Return the [x, y] coordinate for the center point of the cell that contains the specified text.  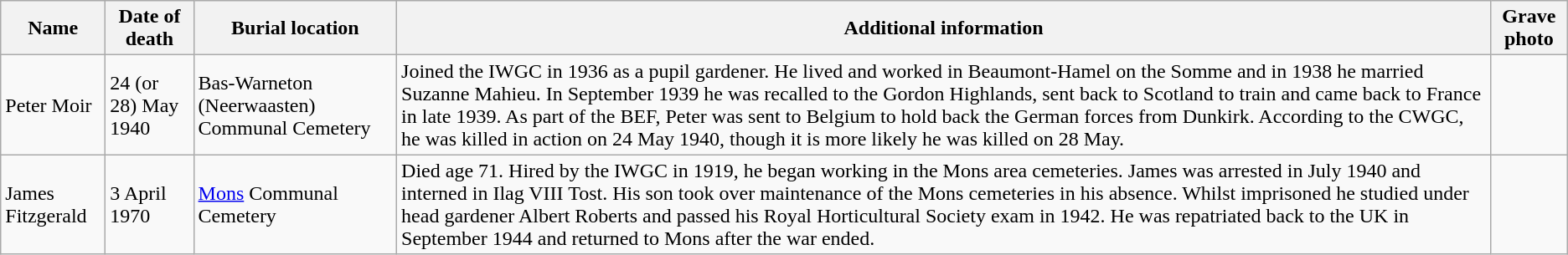
Date of death [149, 28]
3 April 1970 [149, 204]
James Fitzgerald [54, 204]
Name [54, 28]
Peter Moir [54, 105]
Additional information [944, 28]
Grave photo [1529, 28]
Bas-Warneton (Neerwaasten) Communal Cemetery [295, 105]
Burial location [295, 28]
Mons Communal Cemetery [295, 204]
24 (or 28) May 1940 [149, 105]
